Capture the cell that displays the provided text and extract its (x, y) central coordinate. 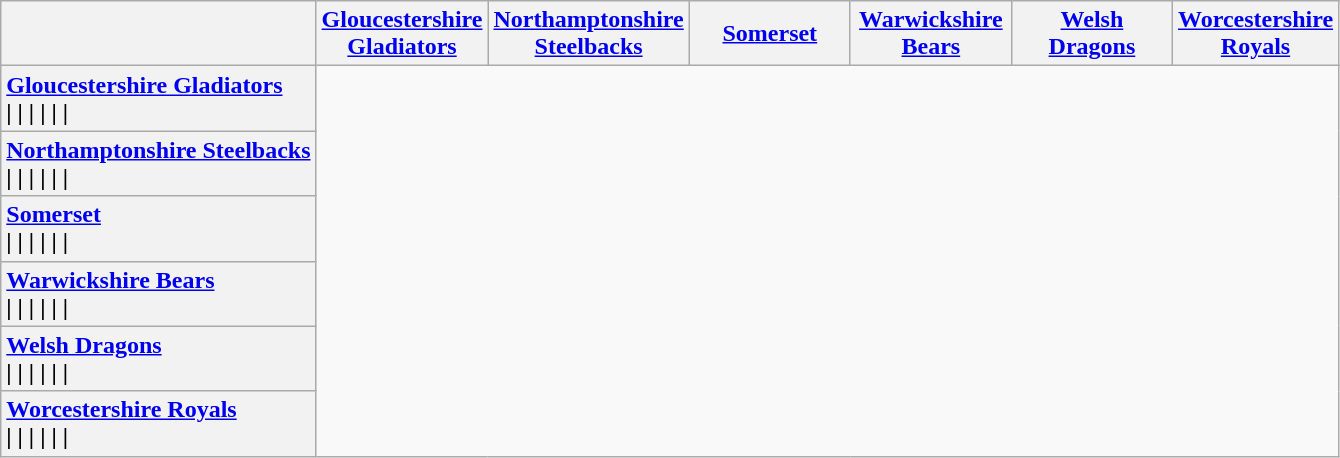
Warwickshire Bears (930, 34)
Gloucestershire Gladiators (402, 34)
Warwickshire Bears | | | | | | (158, 294)
Welsh Dragons | | | | | | (158, 358)
Worcestershire Royals (1255, 34)
Northamptonshire Steelbacks (588, 34)
Worcestershire Royals | | | | | | (158, 424)
Welsh Dragons (1092, 34)
Northamptonshire Steelbacks | | | | | | (158, 164)
Gloucestershire Gladiators | | | | | | (158, 98)
Somerset | | | | | | (158, 228)
Somerset (770, 34)
